Detect which cell encompasses the target text, then output its [X, Y] center coordinate. 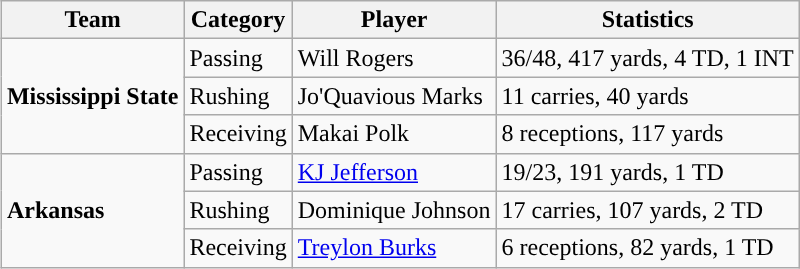
36/48, 417 yards, 4 TD, 1 INT [648, 58]
Team [92, 20]
8 receptions, 117 yards [648, 134]
6 receptions, 82 yards, 1 TD [648, 248]
19/23, 191 yards, 1 TD [648, 172]
Treylon Burks [394, 248]
Category [238, 20]
Player [394, 20]
17 carries, 107 yards, 2 TD [648, 210]
Jo'Quavious Marks [394, 96]
11 carries, 40 yards [648, 96]
Makai Polk [394, 134]
Mississippi State [92, 96]
KJ Jefferson [394, 172]
Statistics [648, 20]
Will Rogers [394, 58]
Arkansas [92, 210]
Dominique Johnson [394, 210]
